Detect which cell encompasses the target text, then output its (x, y) center coordinate. 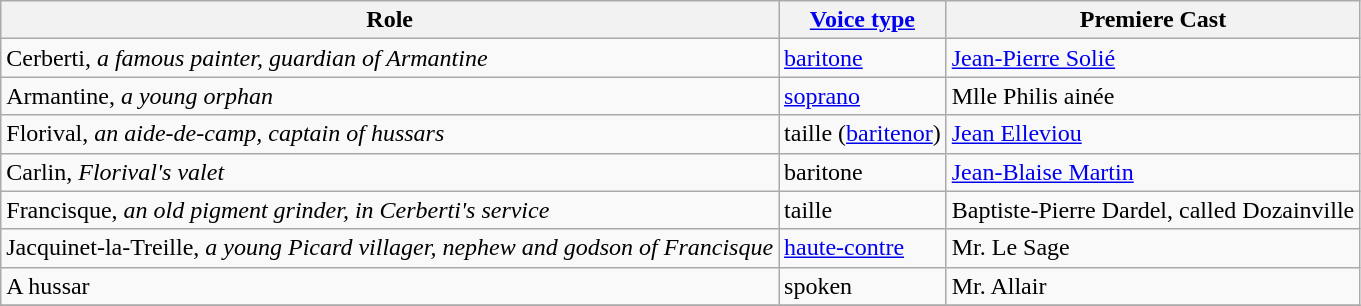
Francisque, an old pigment grinder, in Cerberti's service (390, 210)
Role (390, 20)
A hussar (390, 286)
Cerberti, a famous painter, guardian of Armantine (390, 58)
Mlle Philis ainée (1153, 96)
Baptiste-Pierre Dardel, called Dozainville (1153, 210)
Premiere Cast (1153, 20)
Carlin, Florival's valet (390, 172)
Mr. Le Sage (1153, 248)
Mr. Allair (1153, 286)
Jacquinet-la-Treille, a young Picard villager, nephew and godson of Francisque (390, 248)
Florival, an aide-de-camp, captain of hussars (390, 134)
Jean-Pierre Solié (1153, 58)
Voice type (863, 20)
Armantine, a young orphan (390, 96)
taille (863, 210)
soprano (863, 96)
spoken (863, 286)
Jean Elleviou (1153, 134)
taille (baritenor) (863, 134)
haute-contre (863, 248)
Jean-Blaise Martin (1153, 172)
